Provide the [X, Y] coordinate of the cell's center where the given text is located.  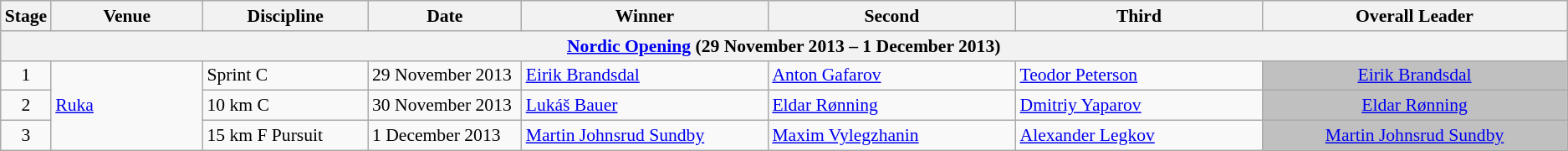
Lukáš Bauer [646, 106]
1 [26, 75]
29 November 2013 [445, 75]
30 November 2013 [445, 106]
Venue [127, 16]
Dmitriy Yaparov [1139, 106]
10 km C [285, 106]
15 km F Pursuit [285, 136]
Anton Gafarov [891, 75]
Date [445, 16]
Stage [26, 16]
2 [26, 106]
Ruka [127, 106]
Overall Leader [1414, 16]
Third [1139, 16]
Alexander Legkov [1139, 136]
Teodor Peterson [1139, 75]
1 December 2013 [445, 136]
Nordic Opening (29 November 2013 – 1 December 2013) [784, 46]
Discipline [285, 16]
Sprint C [285, 75]
3 [26, 136]
Winner [646, 16]
Second [891, 16]
Maxim Vylegzhanin [891, 136]
